Provide the [x, y] coordinate of the cell's center where the given text is located.  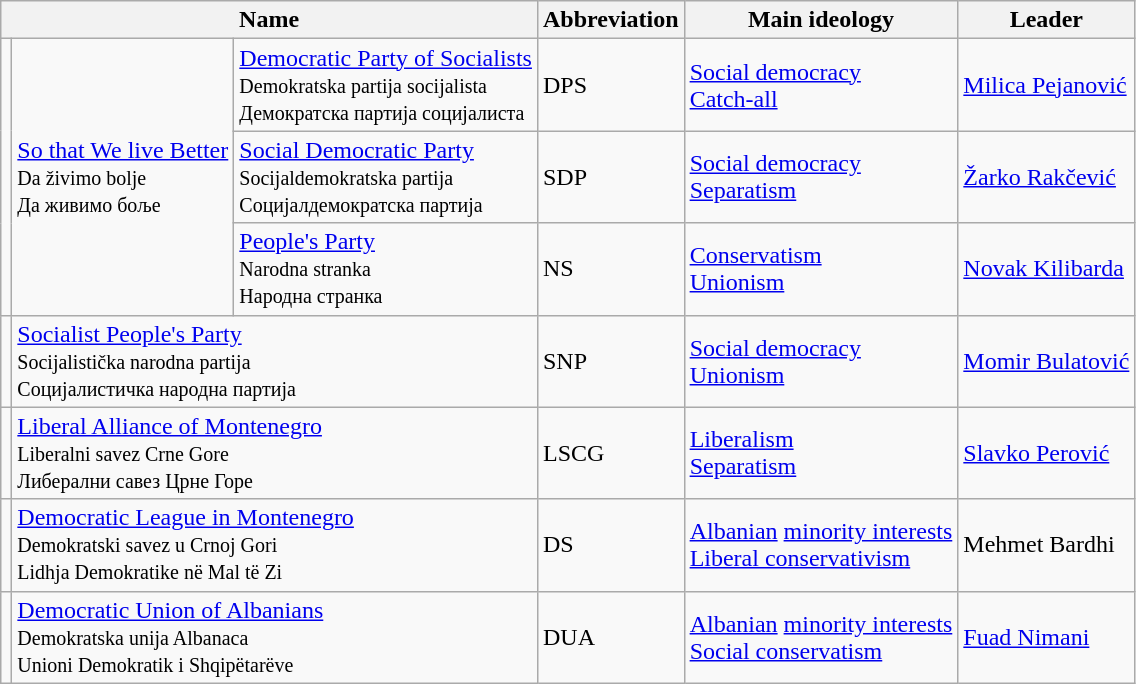
People's PartyNarodna strankaНародна странка [386, 269]
SDP [610, 177]
SNP [610, 361]
Albanian minority interestsSocial conservatism [821, 637]
Liberal Alliance of MontenegroLiberalni savez Crne GoreЛиберални савез Црне Горе [275, 453]
Albanian minority interestsLiberal conservativism [821, 545]
Abbreviation [610, 20]
Leader [1046, 20]
Slavko Perović [1046, 453]
LiberalismSeparatism [821, 453]
Social democracyCatch-all [821, 85]
DUA [610, 637]
Žarko Rakčević [1046, 177]
DS [610, 545]
NS [610, 269]
Democratic Union of AlbaniansDemokratska unija AlbanacaUnioni Demokratik i Shqipëtarëve [275, 637]
Name [270, 20]
Milica Pejanović [1046, 85]
Socialist People's PartySocijalistička narodna partijaСоцијалистичка народна партија [275, 361]
Democratic League in MontenegroDemokratski savez u Crnoj GoriLidhja Demokratike në Mal të Zi [275, 545]
DPS [610, 85]
Social democracyUnionism [821, 361]
Novak Kilibarda [1046, 269]
Momir Bulatović [1046, 361]
So that We live BetterDa živimo boljeДа живимо боље [123, 177]
Fuad Nimani [1046, 637]
Main ideology [821, 20]
LSCG [610, 453]
Mehmet Bardhi [1046, 545]
ConservatismUnionism [821, 269]
Democratic Party of SocialistsDemokratska partija socijalistaДемократска партија социјалиста [386, 85]
Social democracySeparatism [821, 177]
Social Democratic PartySocijaldemokratska partijaСоцијалдемократска партија [386, 177]
